From the cell containing the given text, extract its center point as [X, Y] coordinate. 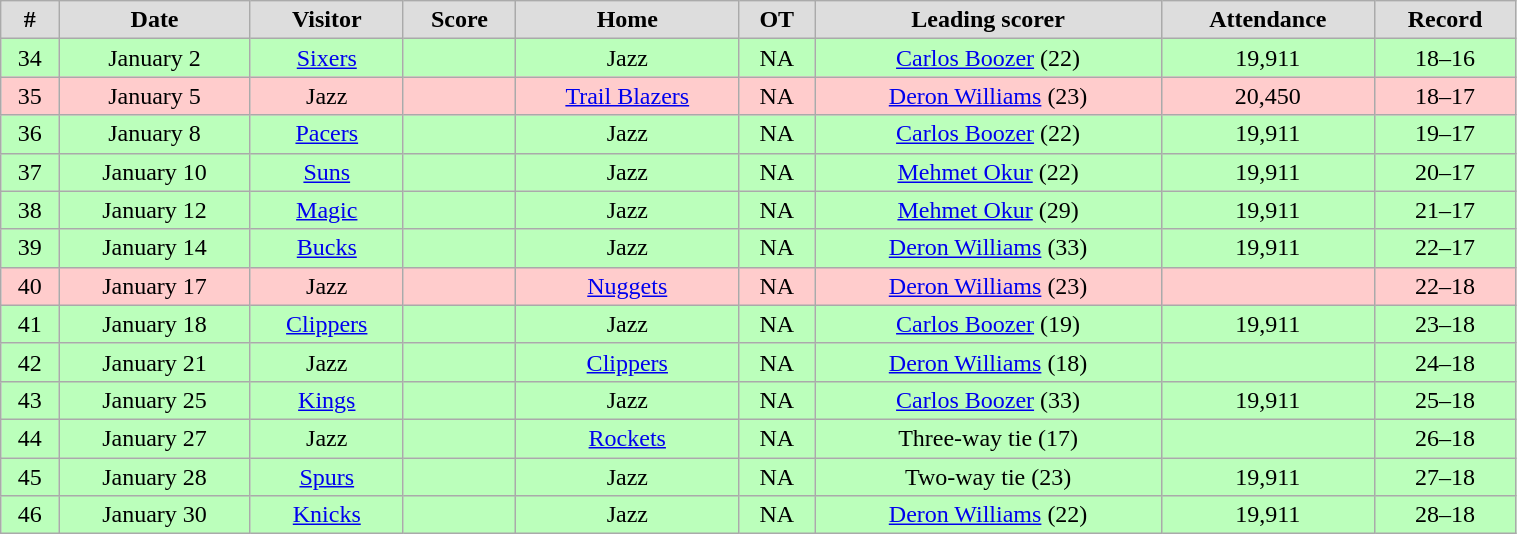
Deron Williams (33) [988, 248]
January 18 [155, 324]
Visitor [326, 20]
27–18 [1445, 477]
Two-way tie (23) [988, 477]
Date [155, 20]
45 [30, 477]
42 [30, 362]
Knicks [326, 515]
Magic [326, 210]
Rockets [628, 438]
44 [30, 438]
January 17 [155, 286]
38 [30, 210]
22–18 [1445, 286]
Pacers [326, 134]
46 [30, 515]
Mehmet Okur (29) [988, 210]
January 27 [155, 438]
Suns [326, 172]
Carlos Boozer (19) [988, 324]
36 [30, 134]
January 30 [155, 515]
Carlos Boozer (33) [988, 400]
Score [459, 20]
Leading scorer [988, 20]
41 [30, 324]
40 [30, 286]
Spurs [326, 477]
January 5 [155, 96]
January 28 [155, 477]
18–17 [1445, 96]
Nuggets [628, 286]
35 [30, 96]
Three-way tie (17) [988, 438]
22–17 [1445, 248]
January 25 [155, 400]
Record [1445, 20]
January 10 [155, 172]
20–17 [1445, 172]
19–17 [1445, 134]
Attendance [1268, 20]
18–16 [1445, 58]
37 [30, 172]
January 8 [155, 134]
Deron Williams (22) [988, 515]
23–18 [1445, 324]
43 [30, 400]
39 [30, 248]
# [30, 20]
25–18 [1445, 400]
21–17 [1445, 210]
20,450 [1268, 96]
Bucks [326, 248]
Home [628, 20]
January 21 [155, 362]
January 12 [155, 210]
Kings [326, 400]
28–18 [1445, 515]
January 14 [155, 248]
Trail Blazers [628, 96]
26–18 [1445, 438]
24–18 [1445, 362]
34 [30, 58]
Mehmet Okur (22) [988, 172]
Sixers [326, 58]
Deron Williams (18) [988, 362]
January 2 [155, 58]
OT [777, 20]
